For the text-containing cell, return its midpoint in (X, Y) coordinate format. 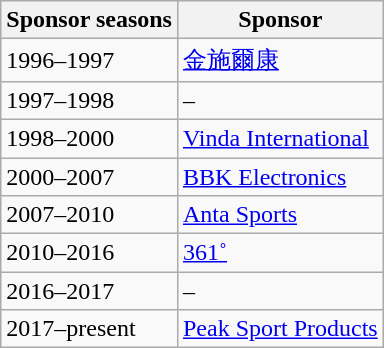
1998–2000 (90, 138)
361˚ (280, 253)
Vinda International (280, 138)
Peak Sport Products (280, 329)
1997–1998 (90, 100)
2017–present (90, 329)
BBK Electronics (280, 177)
Anta Sports (280, 215)
2007–2010 (90, 215)
1996–1997 (90, 60)
Sponsor seasons (90, 20)
金施爾康 (280, 60)
2016–2017 (90, 291)
2000–2007 (90, 177)
2010–2016 (90, 253)
Sponsor (280, 20)
